Output the [x, y] coordinate of the center of the cell containing the given text.  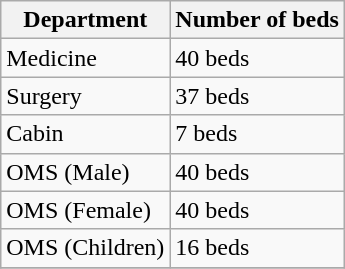
Medicine [86, 58]
16 beds [258, 248]
Cabin [86, 134]
7 beds [258, 134]
37 beds [258, 96]
Department [86, 20]
OMS (Male) [86, 172]
Number of beds [258, 20]
Surgery [86, 96]
OMS (Children) [86, 248]
OMS (Female) [86, 210]
